Detect which cell encompasses the target text, then output its (x, y) center coordinate. 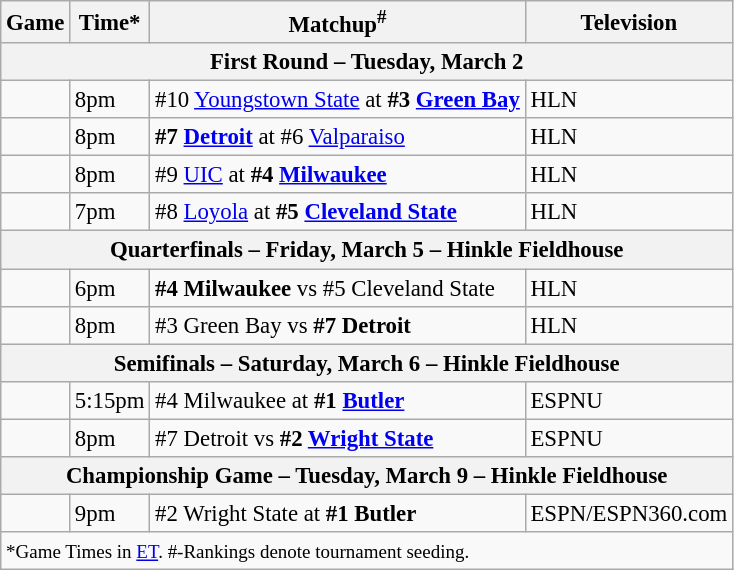
Semifinals – Saturday, March 6 – Hinkle Fieldhouse (367, 363)
#3 Green Bay vs #7 Detroit (338, 325)
#9 UIC at #4 Milwaukee (338, 175)
#4 Milwaukee at #1 Butler (338, 400)
#7 Detroit at #6 Valparaiso (338, 137)
5:15pm (110, 400)
#2 Wright State at #1 Butler (338, 513)
6pm (110, 288)
#10 Youngstown State at #3 Green Bay (338, 100)
#7 Detroit vs #2 Wright State (338, 438)
Game (36, 22)
ESPN/ESPN360.com (628, 513)
#4 Milwaukee vs #5 Cleveland State (338, 288)
*Game Times in ET. #-Rankings denote tournament seeding. (367, 551)
Quarterfinals – Friday, March 5 – Hinkle Fieldhouse (367, 250)
Championship Game – Tuesday, March 9 – Hinkle Fieldhouse (367, 476)
Television (628, 22)
Matchup# (338, 22)
#8 Loyola at #5 Cleveland State (338, 213)
First Round – Tuesday, March 2 (367, 62)
Time* (110, 22)
7pm (110, 213)
9pm (110, 513)
